Locate the cell with the specified text and output its [x, y] center coordinate. 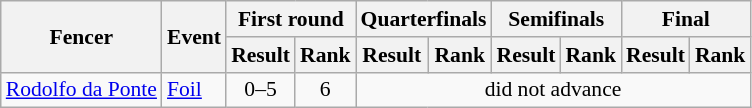
Rodolfo da Ponte [82, 90]
6 [326, 90]
Final [686, 19]
Event [194, 36]
Foil [194, 90]
Fencer [82, 36]
0–5 [260, 90]
First round [290, 19]
Quarterfinals [424, 19]
Semifinals [556, 19]
did not advance [554, 90]
